Locate the cell with the specified text and output its (x, y) center coordinate. 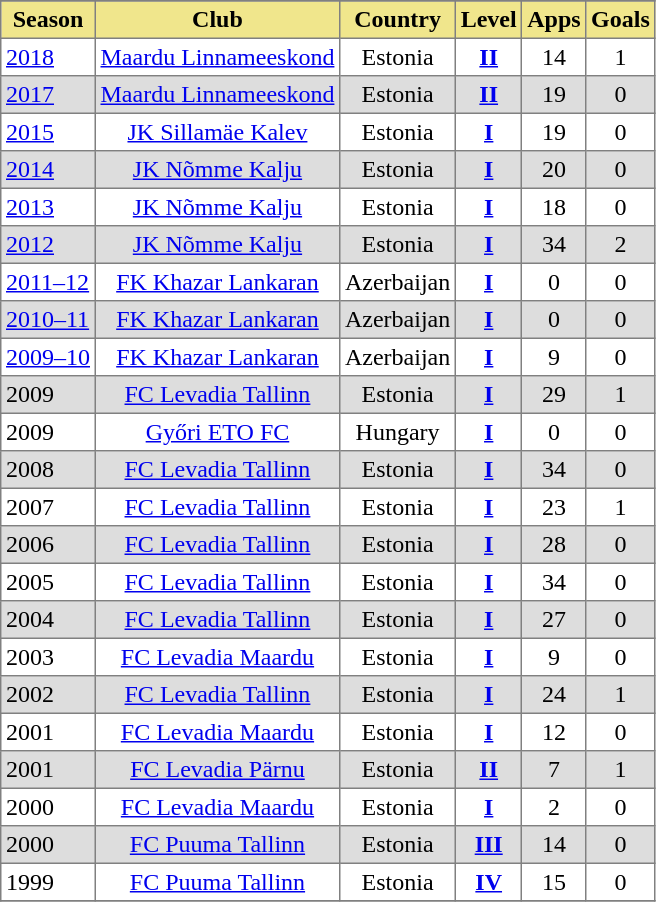
2003 (48, 657)
2007 (48, 507)
29 (554, 395)
2002 (48, 695)
23 (554, 507)
Győri ETO FC (217, 432)
1999 (48, 882)
2009–10 (48, 357)
28 (554, 545)
7 (554, 770)
2014 (48, 170)
2011–12 (48, 282)
IV (488, 882)
12 (554, 732)
Hungary (398, 432)
15 (554, 882)
2006 (48, 545)
2013 (48, 207)
2010–11 (48, 320)
2005 (48, 582)
27 (554, 620)
20 (554, 170)
Season (48, 20)
III (488, 845)
2017 (48, 95)
2015 (48, 132)
JK Sillamäe Kalev (217, 132)
2008 (48, 470)
18 (554, 207)
2012 (48, 245)
2004 (48, 620)
Club (217, 20)
24 (554, 695)
Apps (554, 20)
Goals (620, 20)
FC Levadia Pärnu (217, 770)
Level (488, 20)
2018 (48, 57)
Country (398, 20)
